Return (X, Y) of the center of cell containing provided text 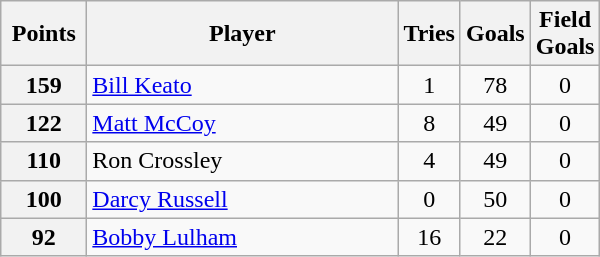
4 (430, 161)
159 (44, 85)
8 (430, 123)
100 (44, 199)
1 (430, 85)
110 (44, 161)
Goals (495, 34)
92 (44, 237)
22 (495, 237)
50 (495, 199)
Points (44, 34)
Matt McCoy (242, 123)
Bill Keato (242, 85)
78 (495, 85)
Player (242, 34)
16 (430, 237)
Ron Crossley (242, 161)
122 (44, 123)
Tries (430, 34)
Field Goals (565, 34)
Bobby Lulham (242, 237)
Darcy Russell (242, 199)
